From the cell containing the given text, extract its center point as [X, Y] coordinate. 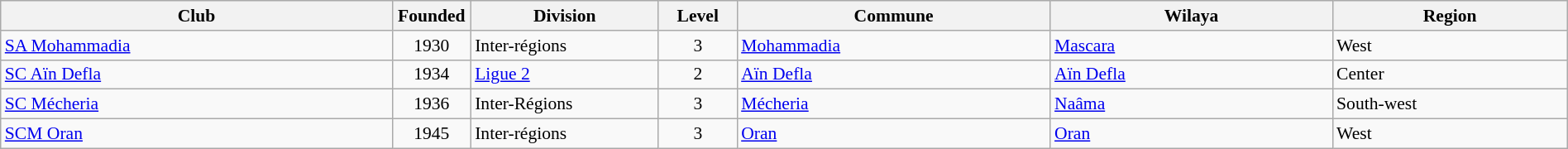
Ligue 2 [564, 74]
Founded [432, 16]
Inter-Régions [564, 104]
2 [698, 74]
1936 [432, 104]
Mécheria [893, 104]
SA Mohammadia [197, 46]
1945 [432, 134]
1930 [432, 46]
Wilaya [1191, 16]
Club [197, 16]
Level [698, 16]
Center [1450, 74]
Division [564, 16]
SCM Oran [197, 134]
Commune [893, 16]
Naâma [1191, 104]
SC Aïn Defla [197, 74]
South-west [1450, 104]
Region [1450, 16]
SC Mécheria [197, 104]
1934 [432, 74]
Mohammadia [893, 46]
Mascara [1191, 46]
